For the text-containing cell, return its midpoint in (x, y) coordinate format. 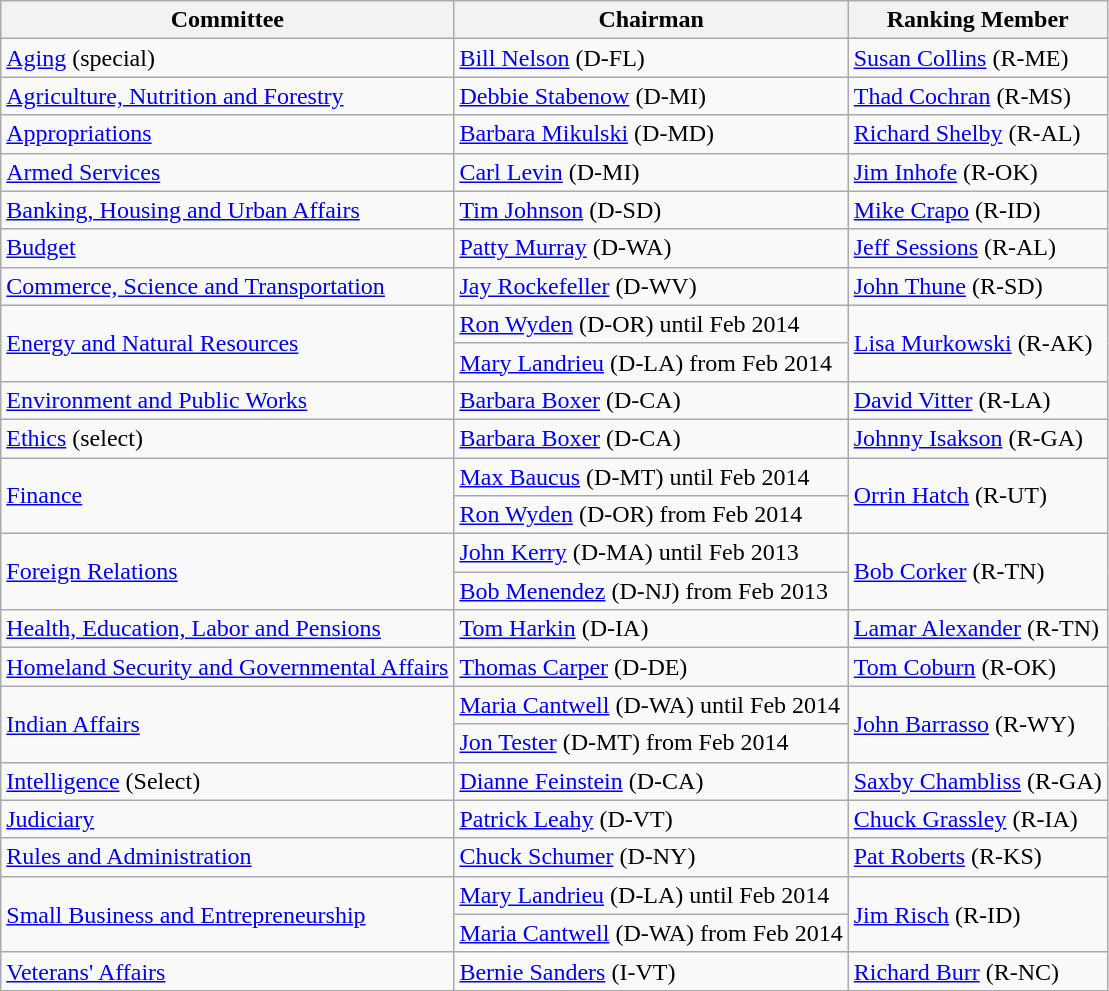
Dianne Feinstein (D-CA) (651, 781)
Jim Inhofe (R-OK) (978, 172)
Richard Shelby (R-AL) (978, 134)
Ethics (select) (228, 438)
Jay Rockefeller (D-WV) (651, 286)
Appropriations (228, 134)
Johnny Isakson (R-GA) (978, 438)
Energy and Natural Resources (228, 343)
Debbie Stabenow (D-MI) (651, 96)
Aging (special) (228, 58)
Rules and Administration (228, 857)
Chuck Grassley (R-IA) (978, 819)
Mary Landrieu (D-LA) from Feb 2014 (651, 362)
Orrin Hatch (R-UT) (978, 496)
Mary Landrieu (D-LA) until Feb 2014 (651, 895)
Ron Wyden (D-OR) from Feb 2014 (651, 515)
Ranking Member (978, 20)
Veterans' Affairs (228, 971)
Homeland Security and Governmental Affairs (228, 667)
Commerce, Science and Transportation (228, 286)
Foreign Relations (228, 572)
Bernie Sanders (I-VT) (651, 971)
Bob Corker (R-TN) (978, 572)
Chuck Schumer (D-NY) (651, 857)
Tim Johnson (D-SD) (651, 210)
Tom Harkin (D-IA) (651, 629)
Budget (228, 248)
Tom Coburn (R-OK) (978, 667)
Jeff Sessions (R-AL) (978, 248)
Finance (228, 496)
Max Baucus (D-MT) until Feb 2014 (651, 477)
Intelligence (Select) (228, 781)
Ron Wyden (D-OR) until Feb 2014 (651, 324)
Banking, Housing and Urban Affairs (228, 210)
Saxby Chambliss (R-GA) (978, 781)
Patty Murray (D-WA) (651, 248)
Committee (228, 20)
Indian Affairs (228, 724)
Chairman (651, 20)
John Kerry (D-MA) until Feb 2013 (651, 553)
Environment and Public Works (228, 400)
Jon Tester (D-MT) from Feb 2014 (651, 743)
Carl Levin (D-MI) (651, 172)
Mike Crapo (R-ID) (978, 210)
Agriculture, Nutrition and Forestry (228, 96)
Thomas Carper (D-DE) (651, 667)
John Thune (R-SD) (978, 286)
Armed Services (228, 172)
Health, Education, Labor and Pensions (228, 629)
Bill Nelson (D-FL) (651, 58)
Bob Menendez (D-NJ) from Feb 2013 (651, 591)
Maria Cantwell (D-WA) from Feb 2014 (651, 933)
Judiciary (228, 819)
Pat Roberts (R-KS) (978, 857)
Small Business and Entrepreneurship (228, 914)
Maria Cantwell (D-WA) until Feb 2014 (651, 705)
Richard Burr (R-NC) (978, 971)
Thad Cochran (R-MS) (978, 96)
Lisa Murkowski (R-AK) (978, 343)
Barbara Mikulski (D-MD) (651, 134)
Susan Collins (R-ME) (978, 58)
John Barrasso (R-WY) (978, 724)
David Vitter (R-LA) (978, 400)
Jim Risch (R-ID) (978, 914)
Lamar Alexander (R-TN) (978, 629)
Patrick Leahy (D-VT) (651, 819)
